Extract the (X, Y) coordinate from the center of the cell holding the provided text.  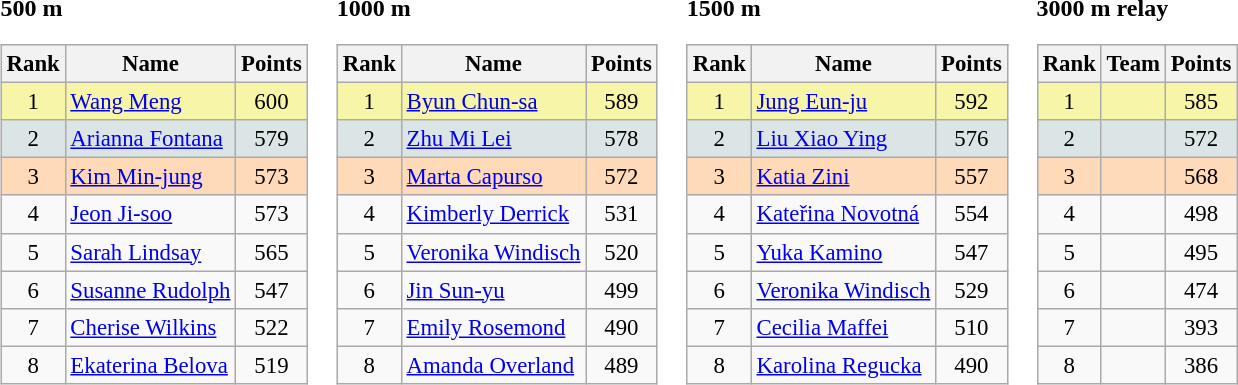
474 (1200, 290)
498 (1200, 214)
499 (622, 290)
589 (622, 102)
600 (272, 102)
495 (1200, 252)
531 (622, 214)
565 (272, 252)
529 (972, 290)
576 (972, 139)
Amanda Overland (494, 365)
Ekaterina Belova (150, 365)
Cecilia Maffei (844, 327)
579 (272, 139)
489 (622, 365)
Yuka Kamino (844, 252)
Wang Meng (150, 102)
557 (972, 177)
386 (1200, 365)
Zhu Mi Lei (494, 139)
Katia Zini (844, 177)
Byun Chun-sa (494, 102)
Jung Eun-ju (844, 102)
Arianna Fontana (150, 139)
Karolina Regucka (844, 365)
Sarah Lindsay (150, 252)
Kim Min-jung (150, 177)
393 (1200, 327)
510 (972, 327)
585 (1200, 102)
519 (272, 365)
Susanne Rudolph (150, 290)
Marta Capurso (494, 177)
Jin Sun-yu (494, 290)
Kimberly Derrick (494, 214)
Liu Xiao Ying (844, 139)
568 (1200, 177)
520 (622, 252)
554 (972, 214)
592 (972, 102)
522 (272, 327)
Emily Rosemond (494, 327)
Jeon Ji-soo (150, 214)
Team (1133, 64)
Cherise Wilkins (150, 327)
Kateřina Novotná (844, 214)
578 (622, 139)
